Scan for the cell matching the given text and deliver its (X, Y) coordinate at center. 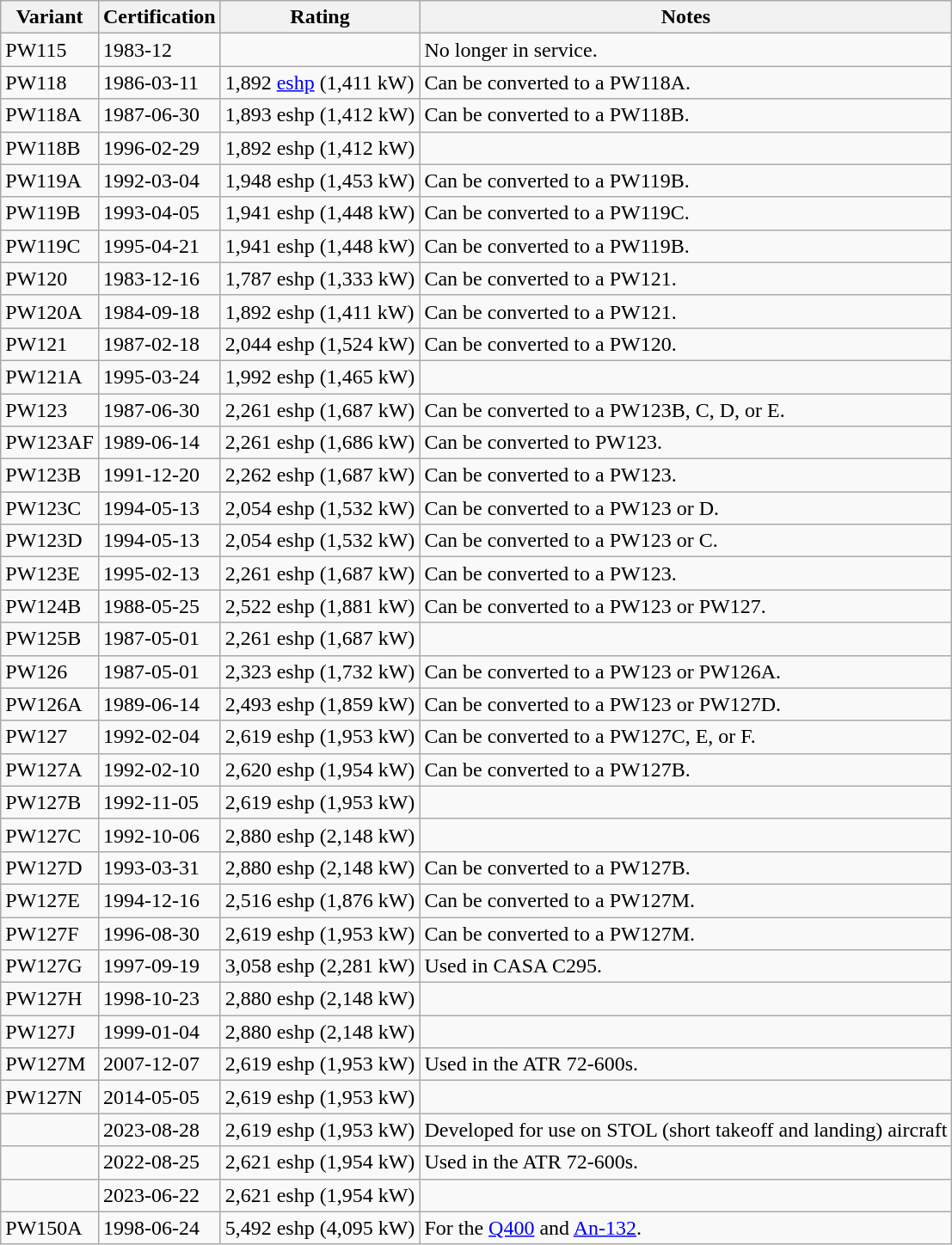
1992-02-10 (159, 770)
PW120A (50, 311)
1996-02-29 (159, 148)
Variant (50, 17)
2,493 eshp (1,859 kW) (320, 704)
Can be converted to a PW118B. (686, 115)
PW127N (50, 1097)
1992-10-06 (159, 835)
Can be converted to a PW123B, C, D, or E. (686, 410)
PW121 (50, 344)
PW120 (50, 279)
Can be converted to a PW118A. (686, 83)
PW123AF (50, 443)
PW123E (50, 573)
Used in CASA C295. (686, 966)
1988-05-25 (159, 606)
PW127G (50, 966)
1,893 eshp (1,412 kW) (320, 115)
2,262 eshp (1,687 kW) (320, 475)
Rating (320, 17)
PW118A (50, 115)
PW126A (50, 704)
2,516 eshp (1,876 kW) (320, 900)
1993-04-05 (159, 213)
1,787 eshp (1,333 kW) (320, 279)
Certification (159, 17)
1,892 eshp (1,412 kW) (320, 148)
2,522 eshp (1,881 kW) (320, 606)
PW123C (50, 508)
2023-08-28 (159, 1130)
Can be converted to a PW123 or C. (686, 541)
1,992 eshp (1,465 kW) (320, 377)
2,261 eshp (1,686 kW) (320, 443)
Notes (686, 17)
1998-06-24 (159, 1228)
1993-03-31 (159, 868)
2007-12-07 (159, 1064)
PW123 (50, 410)
Can be converted to a PW123 or PW127. (686, 606)
Can be converted to a PW123 or D. (686, 508)
2,044 eshp (1,524 kW) (320, 344)
Can be converted to a PW127C, E, or F. (686, 737)
1995-02-13 (159, 573)
Can be converted to a PW120. (686, 344)
PW115 (50, 50)
3,058 eshp (2,281 kW) (320, 966)
1998-10-23 (159, 999)
1984-09-18 (159, 311)
PW123B (50, 475)
1,948 eshp (1,453 kW) (320, 181)
1991-12-20 (159, 475)
5,492 eshp (4,095 kW) (320, 1228)
Can be converted to PW123. (686, 443)
1992-02-04 (159, 737)
PW127F (50, 933)
1992-03-04 (159, 181)
PW119A (50, 181)
PW127E (50, 900)
PW119B (50, 213)
Can be converted to a PW119C. (686, 213)
PW127C (50, 835)
1995-04-21 (159, 246)
1987-02-18 (159, 344)
Can be converted to a PW123 or PW127D. (686, 704)
PW127D (50, 868)
2014-05-05 (159, 1097)
1986-03-11 (159, 83)
PW150A (50, 1228)
PW119C (50, 246)
2,620 eshp (1,954 kW) (320, 770)
PW121A (50, 377)
1992-11-05 (159, 802)
1999-01-04 (159, 1032)
No longer in service. (686, 50)
PW127B (50, 802)
PW127J (50, 1032)
PW127M (50, 1064)
PW126 (50, 672)
PW123D (50, 541)
2,323 eshp (1,732 kW) (320, 672)
PW127 (50, 737)
PW127H (50, 999)
1995-03-24 (159, 377)
2022-08-25 (159, 1162)
PW127A (50, 770)
1983-12-16 (159, 279)
2023-06-22 (159, 1195)
PW124B (50, 606)
1996-08-30 (159, 933)
PW118B (50, 148)
1997-09-19 (159, 966)
PW125B (50, 639)
1983-12 (159, 50)
Can be converted to a PW123 or PW126A. (686, 672)
For the Q400 and An-132. (686, 1228)
Developed for use on STOL (short takeoff and landing) aircraft (686, 1130)
1994-12-16 (159, 900)
PW118 (50, 83)
